Find where the given text appears and provide that cell's center as (X, Y) coordinate. 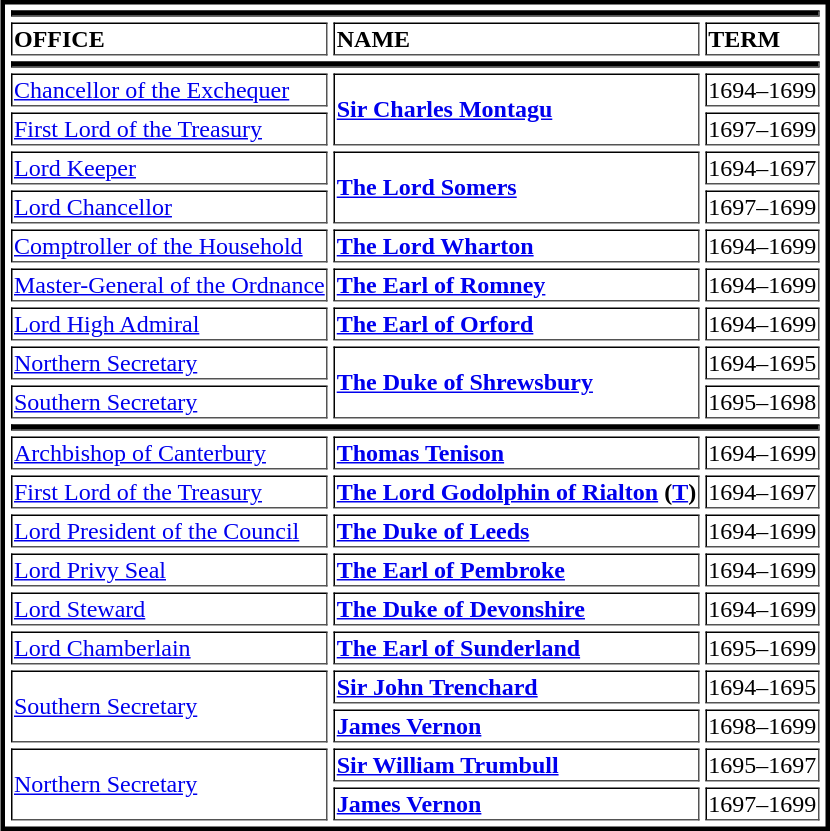
The Duke of Devonshire (516, 608)
The Earl of Sunderland (516, 648)
1695–1699 (762, 648)
Lord High Admiral (170, 324)
Lord Steward (170, 608)
Lord Chancellor (170, 206)
The Earl of Orford (516, 324)
Comptroller of the Household (170, 246)
1695–1698 (762, 402)
The Earl of Pembroke (516, 570)
Thomas Tenison (516, 452)
NAME (516, 38)
The Duke of Shrewsbury (516, 382)
Sir Charles Montagu (516, 110)
Lord President of the Council (170, 530)
Archbishop of Canterbury (170, 452)
OFFICE (170, 38)
1698–1699 (762, 726)
The Earl of Romney (516, 284)
Sir John Trenchard (516, 686)
The Lord Godolphin of Rialton (T) (516, 492)
The Lord Wharton (516, 246)
Lord Chamberlain (170, 648)
Master-General of the Ordnance (170, 284)
TERM (762, 38)
The Duke of Leeds (516, 530)
Lord Keeper (170, 168)
Sir William Trumbull (516, 764)
1695–1697 (762, 764)
The Lord Somers (516, 188)
Chancellor of the Exchequer (170, 90)
Lord Privy Seal (170, 570)
